Find where the given text appears and provide that cell's center as [x, y] coordinate. 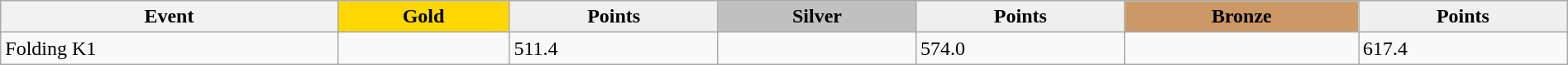
Bronze [1241, 17]
Folding K1 [169, 48]
Gold [423, 17]
511.4 [614, 48]
Silver [817, 17]
617.4 [1464, 48]
574.0 [1021, 48]
Event [169, 17]
